Determine the [x, y] coordinate at the center of the cell enclosing the given text.  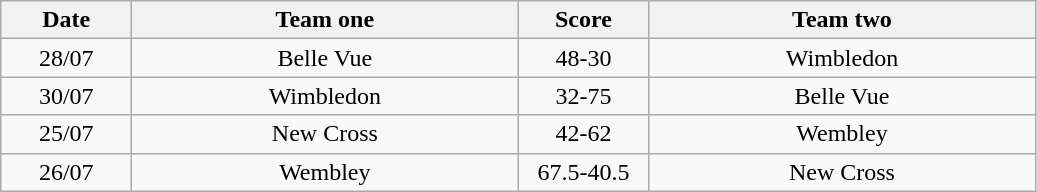
Score [584, 20]
67.5-40.5 [584, 172]
Team one [325, 20]
30/07 [66, 96]
26/07 [66, 172]
32-75 [584, 96]
48-30 [584, 58]
42-62 [584, 134]
Date [66, 20]
25/07 [66, 134]
Team two [842, 20]
28/07 [66, 58]
